Search for the cell housing the specified text and yield its [X, Y] center coordinate. 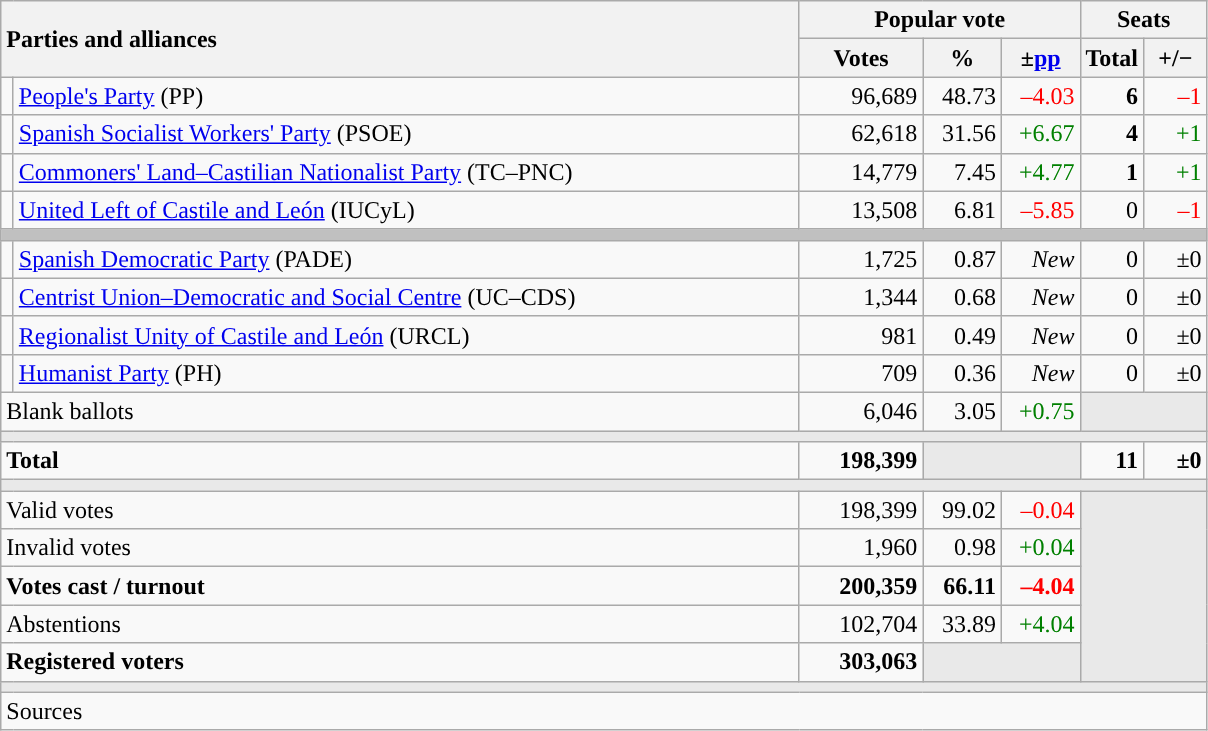
99.02 [962, 510]
% [962, 58]
1,960 [861, 548]
3.05 [962, 411]
+0.75 [1040, 411]
0.68 [962, 297]
6.81 [962, 210]
709 [861, 373]
–0.04 [1040, 510]
Seats [1144, 20]
Blank ballots [400, 411]
62,618 [861, 134]
People's Party (PP) [406, 96]
+6.67 [1040, 134]
–4.04 [1040, 586]
Humanist Party (PH) [406, 373]
+4.77 [1040, 172]
1,344 [861, 297]
Invalid votes [400, 548]
Popular vote [940, 20]
Valid votes [400, 510]
Registered voters [400, 662]
0.49 [962, 335]
±pp [1040, 58]
102,704 [861, 624]
4 [1112, 134]
6,046 [861, 411]
Spanish Democratic Party (PADE) [406, 259]
+4.04 [1040, 624]
33.89 [962, 624]
31.56 [962, 134]
303,063 [861, 662]
6 [1112, 96]
+/− [1176, 58]
–5.85 [1040, 210]
13,508 [861, 210]
Parties and alliances [400, 39]
0.87 [962, 259]
0.36 [962, 373]
14,779 [861, 172]
0.98 [962, 548]
48.73 [962, 96]
Centrist Union–Democratic and Social Centre (UC–CDS) [406, 297]
1 [1112, 172]
7.45 [962, 172]
Votes [861, 58]
96,689 [861, 96]
11 [1112, 461]
66.11 [962, 586]
1,725 [861, 259]
–4.03 [1040, 96]
+0.04 [1040, 548]
Sources [604, 711]
United Left of Castile and León (IUCyL) [406, 210]
Regionalist Unity of Castile and León (URCL) [406, 335]
Spanish Socialist Workers' Party (PSOE) [406, 134]
Votes cast / turnout [400, 586]
Abstentions [400, 624]
Commoners' Land–Castilian Nationalist Party (TC–PNC) [406, 172]
981 [861, 335]
200,359 [861, 586]
